Return the [X, Y] coordinate for the center point of the cell that contains the specified text.  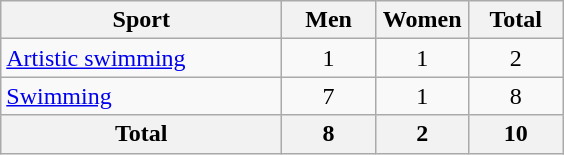
Sport [142, 20]
7 [329, 96]
Artistic swimming [142, 58]
Swimming [142, 96]
Men [329, 20]
10 [516, 134]
Women [422, 20]
